Provide the (x, y) coordinate of the cell's center where the given text is located.  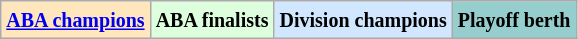
Division champions (363, 20)
Playoff berth (514, 20)
ABA champions (76, 20)
ABA finalists (212, 20)
